Locate the cell with the specified text and output its (x, y) center coordinate. 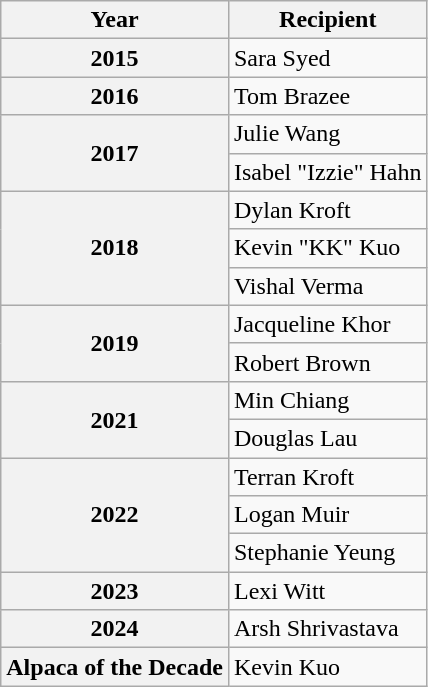
Tom Brazee (328, 96)
Isabel "Izzie" Hahn (328, 172)
Min Chiang (328, 400)
2016 (115, 96)
Stephanie Yeung (328, 553)
Logan Muir (328, 515)
Terran Kroft (328, 477)
Arsh Shrivastava (328, 629)
Robert Brown (328, 362)
Vishal Verma (328, 286)
Douglas Lau (328, 438)
Recipient (328, 20)
Kevin "KK" Kuo (328, 248)
2017 (115, 153)
Jacqueline Khor (328, 324)
2018 (115, 248)
2021 (115, 419)
2019 (115, 343)
Year (115, 20)
Alpaca of the Decade (115, 667)
2023 (115, 591)
Dylan Kroft (328, 210)
2024 (115, 629)
2015 (115, 58)
Julie Wang (328, 134)
Kevin Kuo (328, 667)
Sara Syed (328, 58)
2022 (115, 515)
Lexi Witt (328, 591)
